Output the (x, y) coordinate of the center of the cell containing the given text.  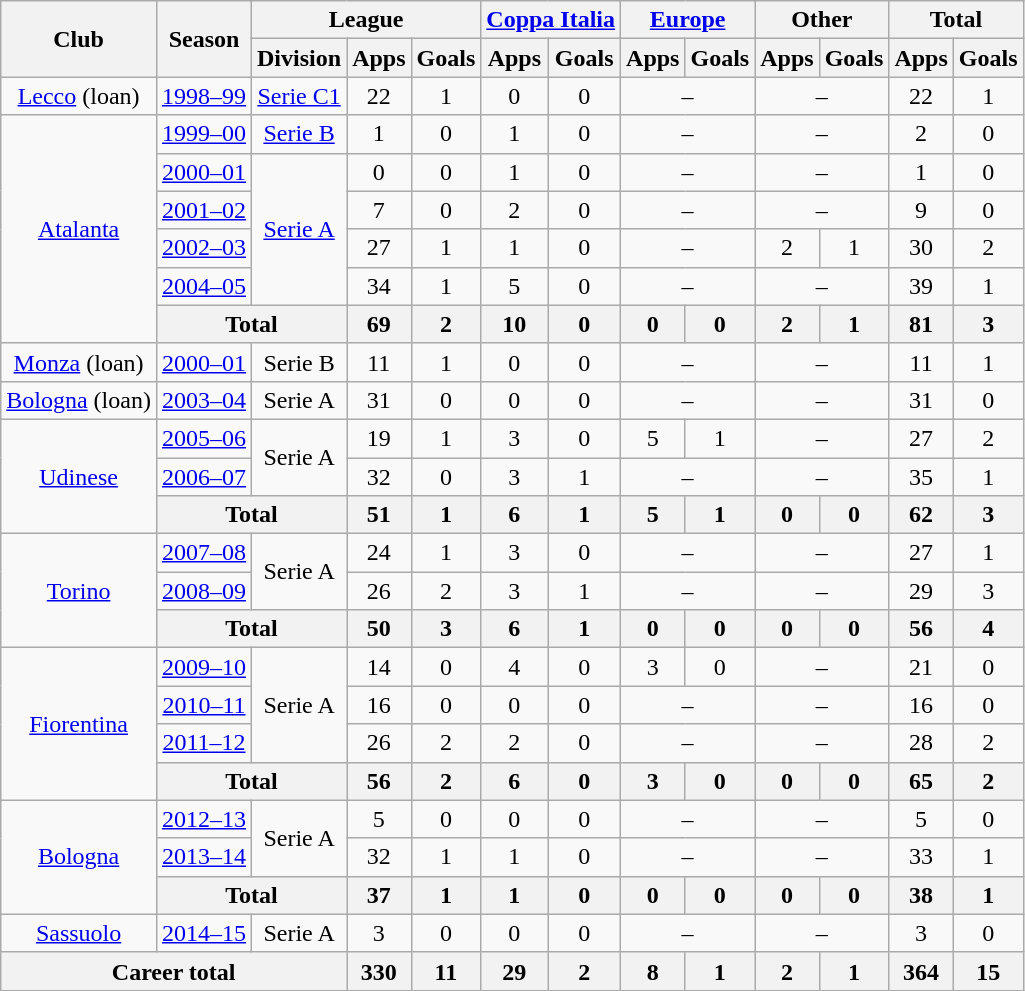
2014–15 (204, 933)
8 (653, 971)
33 (921, 857)
1998–99 (204, 96)
37 (379, 895)
38 (921, 895)
Torino (79, 591)
2007–08 (204, 553)
21 (921, 667)
2003–04 (204, 400)
34 (379, 286)
62 (921, 515)
2004–05 (204, 286)
Club (79, 39)
2010–11 (204, 705)
Fiorentina (79, 724)
35 (921, 477)
2009–10 (204, 667)
1999–00 (204, 134)
15 (988, 971)
Season (204, 39)
Coppa Italia (551, 20)
69 (379, 324)
24 (379, 553)
Career total (174, 971)
2012–13 (204, 819)
Sassuolo (79, 933)
Europe (688, 20)
9 (921, 210)
Bologna (79, 857)
2006–07 (204, 477)
Lecco (loan) (79, 96)
19 (379, 438)
2008–09 (204, 591)
Other (822, 20)
7 (379, 210)
81 (921, 324)
Bologna (loan) (79, 400)
Serie C1 (300, 96)
14 (379, 667)
Monza (loan) (79, 362)
330 (379, 971)
364 (921, 971)
Atalanta (79, 229)
2005–06 (204, 438)
Division (300, 58)
39 (921, 286)
10 (514, 324)
2013–14 (204, 857)
2002–03 (204, 248)
Udinese (79, 476)
28 (921, 743)
51 (379, 515)
30 (921, 248)
2011–12 (204, 743)
65 (921, 781)
League (366, 20)
2001–02 (204, 210)
50 (379, 629)
